Find where the given text appears and provide that cell's center as [x, y] coordinate. 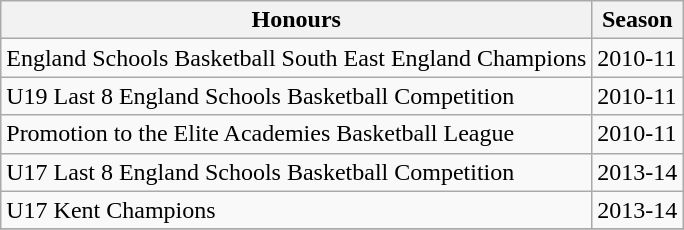
Season [638, 20]
Honours [296, 20]
Promotion to the Elite Academies Basketball League [296, 134]
U17 Kent Champions [296, 210]
U19 Last 8 England Schools Basketball Competition [296, 96]
U17 Last 8 England Schools Basketball Competition [296, 172]
England Schools Basketball South East England Champions [296, 58]
